Determine the [x, y] coordinate at the center of the cell enclosing the given text.  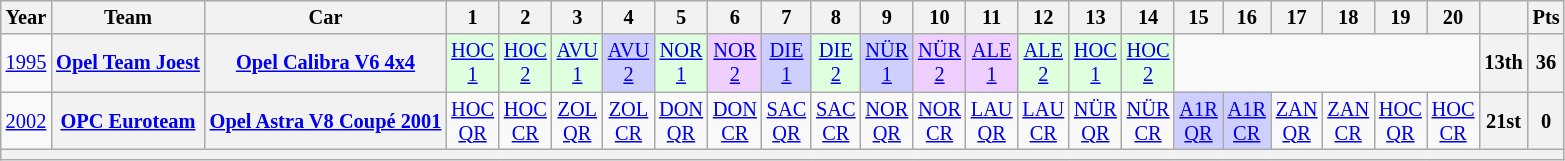
ZOLCR [628, 121]
20 [1454, 17]
NOR1 [681, 63]
2002 [26, 121]
Year [26, 17]
Opel Astra V8 Coupé 2001 [326, 121]
19 [1400, 17]
6 [735, 17]
Team [128, 17]
10 [940, 17]
NÜRQR [1096, 121]
AVU2 [628, 63]
36 [1546, 63]
SACCR [836, 121]
NORCR [940, 121]
ZOLQR [578, 121]
5 [681, 17]
12 [1043, 17]
3 [578, 17]
Opel Calibra V6 4x4 [326, 63]
SACQR [786, 121]
Opel Team Joest [128, 63]
1995 [26, 63]
18 [1348, 17]
ALE1 [992, 63]
11 [992, 17]
9 [886, 17]
NÜR1 [886, 63]
DIE1 [786, 63]
21st [1503, 121]
ALE2 [1043, 63]
LAUCR [1043, 121]
NOR2 [735, 63]
DIE2 [836, 63]
ZANCR [1348, 121]
DONQR [681, 121]
1 [472, 17]
OPC Euroteam [128, 121]
A1RQR [1198, 121]
AVU1 [578, 63]
7 [786, 17]
15 [1198, 17]
16 [1247, 17]
ZANQR [1297, 121]
NÜR2 [940, 63]
0 [1546, 121]
A1RCR [1247, 121]
Car [326, 17]
13th [1503, 63]
DONCR [735, 121]
14 [1148, 17]
8 [836, 17]
LAUQR [992, 121]
4 [628, 17]
2 [526, 17]
13 [1096, 17]
NÜRCR [1148, 121]
17 [1297, 17]
Pts [1546, 17]
NORQR [886, 121]
